For the text-containing cell, return its midpoint in (X, Y) coordinate format. 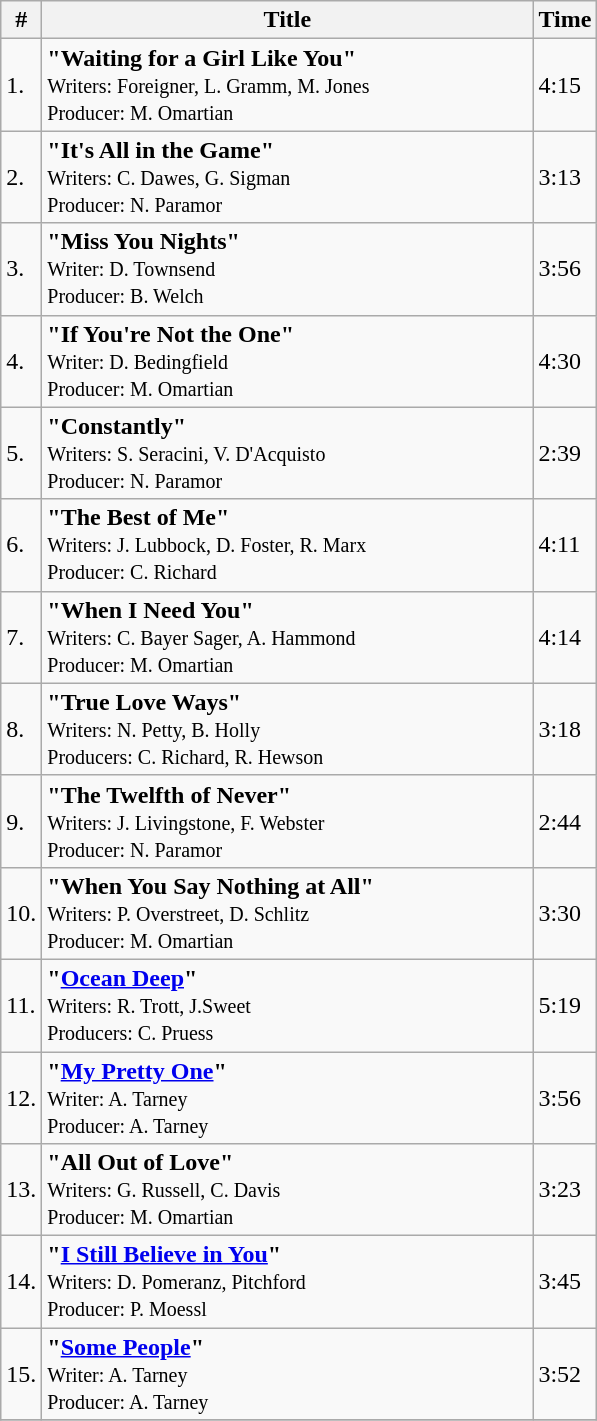
4. (22, 361)
5:19 (565, 1005)
"True Love Ways"Writers: N. Petty, B. Holly Producers: C. Richard, R. Hewson (288, 729)
"Constantly"Writers: S. Seracini, V. D'Acquisto Producer: N. Paramor (288, 453)
2. (22, 177)
"Miss You Nights"Writer: D. Townsend Producer: B. Welch (288, 269)
6. (22, 545)
3:13 (565, 177)
10. (22, 913)
3:30 (565, 913)
11. (22, 1005)
15. (22, 1374)
Time (565, 20)
13. (22, 1190)
3:18 (565, 729)
# (22, 20)
"My Pretty One"Writer: A. Tarney Producer: A. Tarney (288, 1098)
"When You Say Nothing at All" Writers: P. Overstreet, D. Schlitz Producer: M. Omartian (288, 913)
"When I Need You"Writers: C. Bayer Sager, A. Hammond Producer: M. Omartian (288, 637)
"The Twelfth of Never"Writers: J. Livingstone, F. Webster Producer: N. Paramor (288, 821)
12. (22, 1098)
Title (288, 20)
"If You're Not the One"Writer: D. Bedingfield Producer: M. Omartian (288, 361)
1. (22, 85)
4:15 (565, 85)
3:45 (565, 1282)
8. (22, 729)
"It's All in the Game"Writers: C. Dawes, G. Sigman Producer: N. Paramor (288, 177)
2:39 (565, 453)
"Ocean Deep"Writers: R. Trott, J.Sweet Producers: C. Pruess (288, 1005)
4:30 (565, 361)
3:52 (565, 1374)
5. (22, 453)
3:23 (565, 1190)
"I Still Believe in You"Writers: D. Pomeranz, Pitchford Producer: P. Moessl (288, 1282)
2:44 (565, 821)
3. (22, 269)
"Waiting for a Girl Like You"Writers: Foreigner, L. Gramm, M. Jones Producer: M. Omartian (288, 85)
4:14 (565, 637)
"The Best of Me"Writers: J. Lubbock, D. Foster, R. Marx Producer: C. Richard (288, 545)
14. (22, 1282)
"All Out of Love"Writers: G. Russell, C. Davis Producer: M. Omartian (288, 1190)
9. (22, 821)
"Some People"Writer: A. TarneyProducer: A. Tarney (288, 1374)
4:11 (565, 545)
7. (22, 637)
